Capture the cell that displays the provided text and extract its [X, Y] central coordinate. 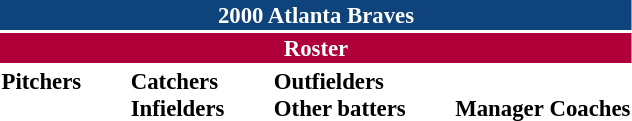
Roster [316, 48]
2000 Atlanta Braves [316, 15]
